Return (x, y) of the center of cell containing provided text 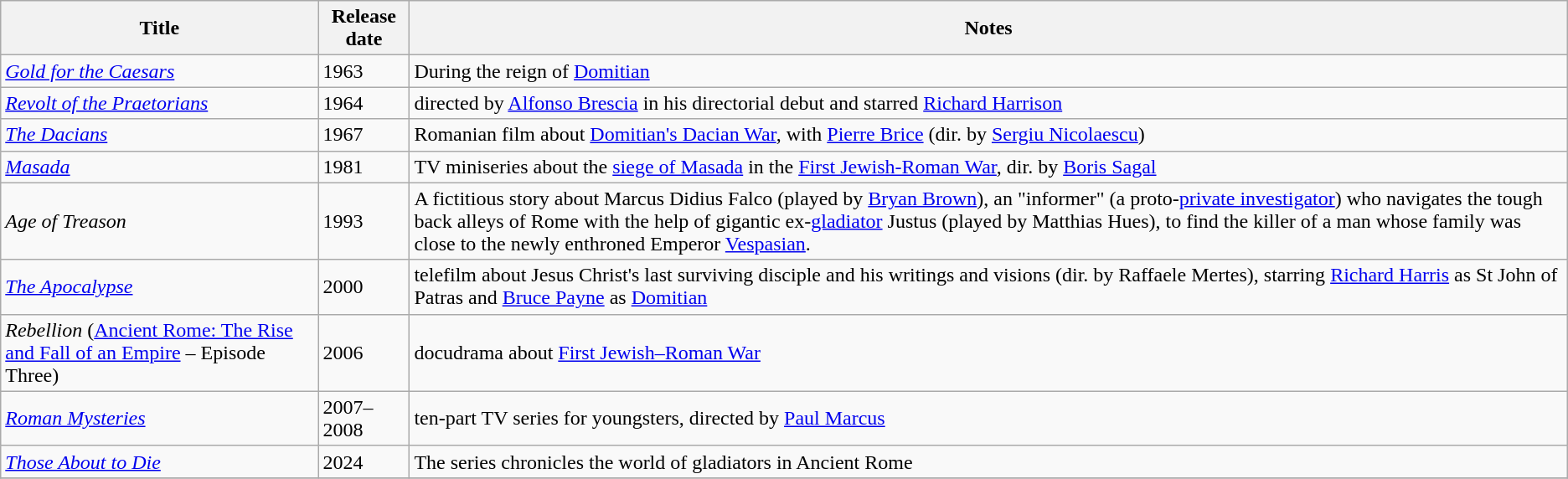
directed by Alfonso Brescia in his directorial debut and starred Richard Harrison (988, 103)
Release date (364, 28)
Revolt of the Praetorians (159, 103)
During the reign of Domitian (988, 71)
Age of Treason (159, 221)
1981 (364, 167)
2024 (364, 461)
Notes (988, 28)
Title (159, 28)
1993 (364, 221)
2000 (364, 286)
docudrama about First Jewish–Roman War (988, 353)
Roman Mysteries (159, 419)
TV miniseries about the siege of Masada in the First Jewish-Roman War, dir. by Boris Sagal (988, 167)
2006 (364, 353)
The Dacians (159, 135)
1967 (364, 135)
Those About to Die (159, 461)
Gold for the Caesars (159, 71)
ten-part TV series for youngsters, directed by Paul Marcus (988, 419)
1963 (364, 71)
Masada (159, 167)
The Apocalypse (159, 286)
Romanian film about Domitian's Dacian War, with Pierre Brice (dir. by Sergiu Nicolaescu) (988, 135)
The series chronicles the world of gladiators in Ancient Rome (988, 461)
Rebellion (Ancient Rome: The Rise and Fall of an Empire – Episode Three) (159, 353)
1964 (364, 103)
2007–2008 (364, 419)
